Detect which cell encompasses the target text, then output its (X, Y) center coordinate. 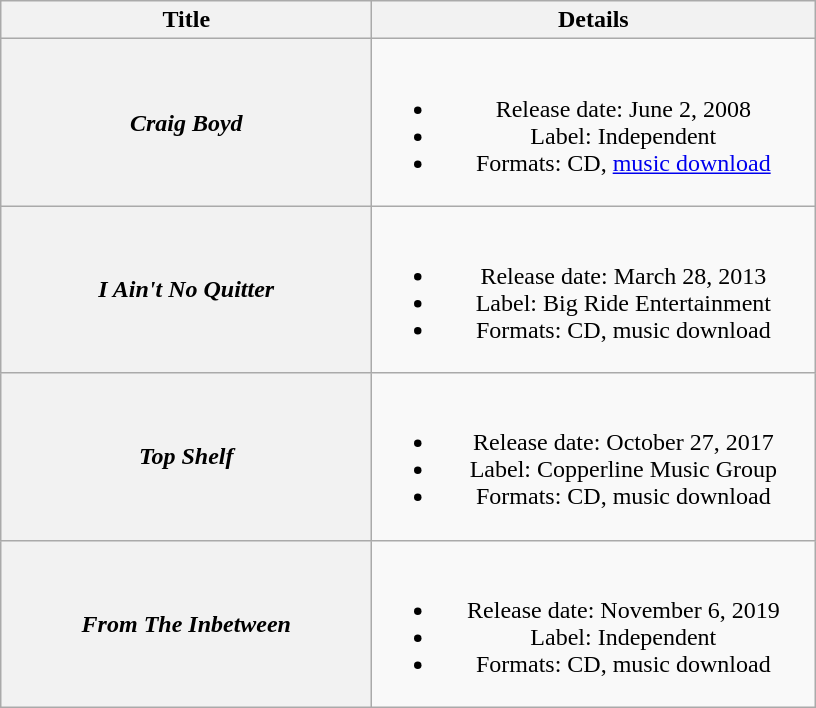
From The Inbetween (186, 624)
I Ain't No Quitter (186, 290)
Release date: March 28, 2013Label: Big Ride EntertainmentFormats: CD, music download (594, 290)
Release date: June 2, 2008Label: IndependentFormats: CD, music download (594, 122)
Release date: October 27, 2017Label: Copperline Music GroupFormats: CD, music download (594, 456)
Release date: November 6, 2019Label: IndependentFormats: CD, music download (594, 624)
Title (186, 20)
Top Shelf (186, 456)
Craig Boyd (186, 122)
Details (594, 20)
